Capture the cell that displays the provided text and extract its (x, y) central coordinate. 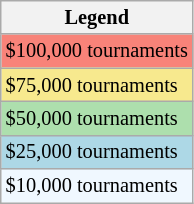
$100,000 tournaments (97, 51)
$50,000 tournaments (97, 118)
$75,000 tournaments (97, 85)
Legend (97, 17)
$25,000 tournaments (97, 152)
$10,000 tournaments (97, 186)
